Scan for the cell matching the given text and deliver its [X, Y] coordinate at center. 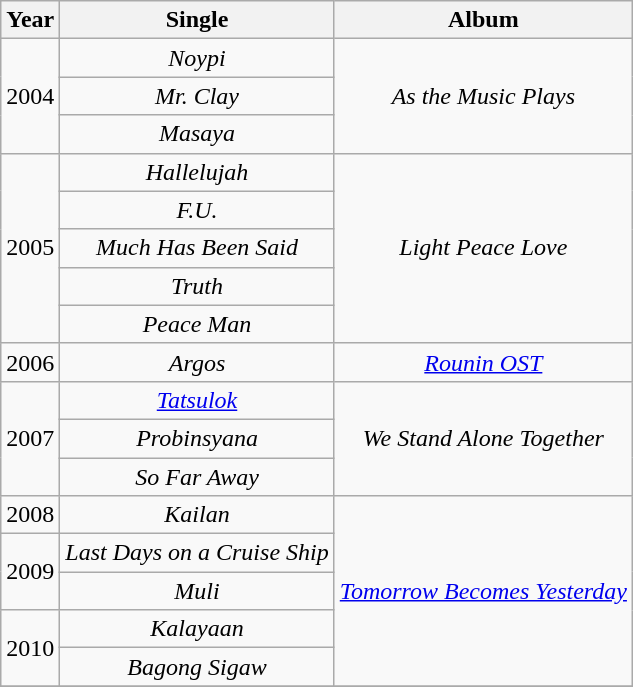
Rounin OST [483, 362]
Much Has Been Said [197, 248]
Tomorrow Becomes Yesterday [483, 591]
Masaya [197, 134]
2004 [30, 96]
As the Music Plays [483, 96]
2009 [30, 572]
Kailan [197, 515]
Bagong Sigaw [197, 667]
Year [30, 20]
Hallelujah [197, 172]
Kalayaan [197, 629]
F.U. [197, 210]
2005 [30, 248]
Peace Man [197, 324]
2007 [30, 438]
Last Days on a Cruise Ship [197, 553]
Album [483, 20]
2008 [30, 515]
Argos [197, 362]
Light Peace Love [483, 248]
2006 [30, 362]
We Stand Alone Together [483, 438]
Noypi [197, 58]
Tatsulok [197, 400]
So Far Away [197, 477]
Truth [197, 286]
Muli [197, 591]
2010 [30, 648]
Probinsyana [197, 438]
Single [197, 20]
Mr. Clay [197, 96]
